Pinpoint the cell where the given text exists, returning its [x, y] midpoint coordinate. 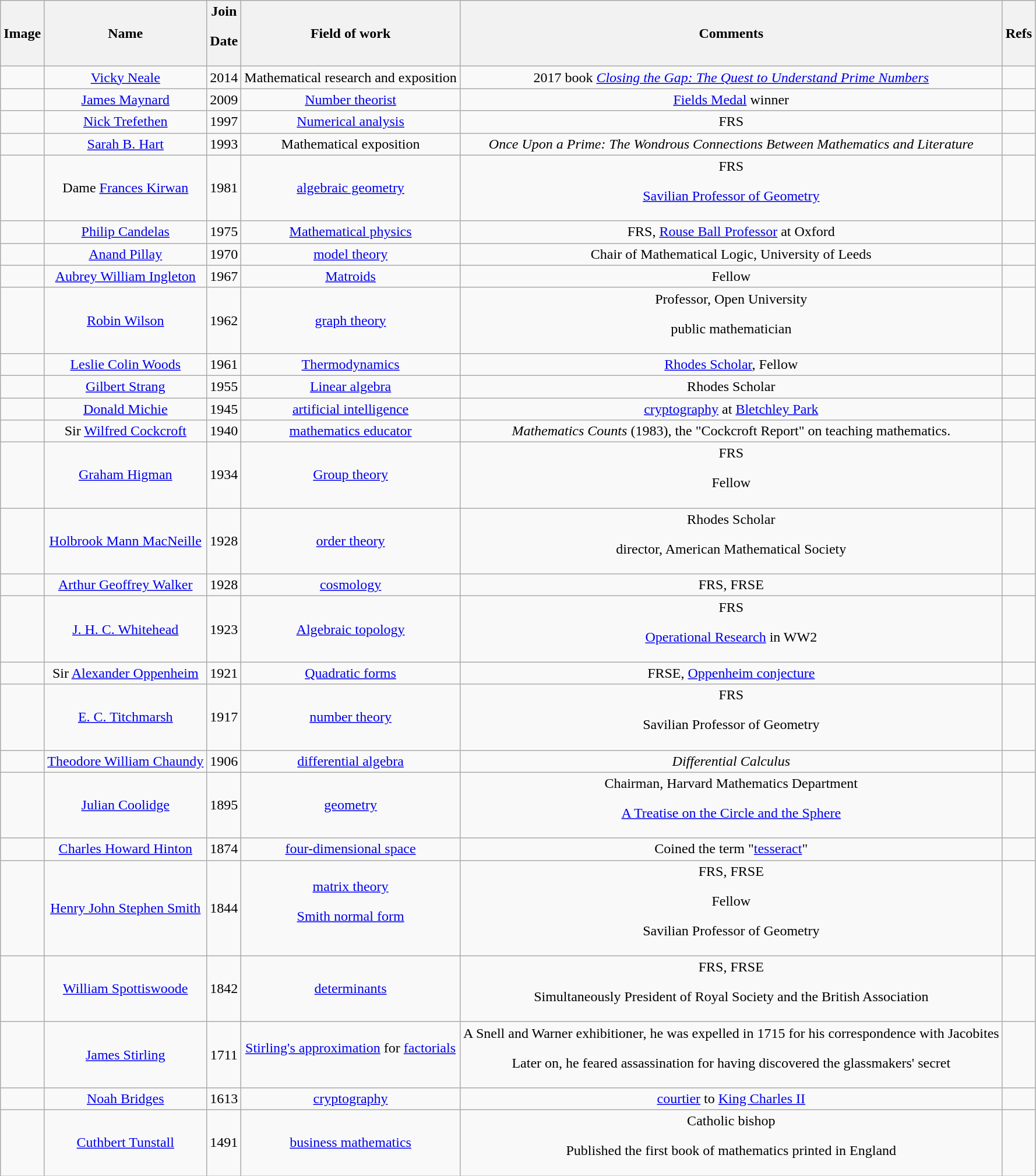
Differential Calculus [731, 761]
Holbrook Mann MacNeille [126, 541]
Cuthbert Tunstall [126, 1142]
cryptography at Bletchley Park [731, 409]
Field of work [351, 34]
cryptography [351, 1098]
1906 [224, 761]
1934 [224, 476]
Image [22, 34]
Fellow [731, 276]
1967 [224, 276]
model theory [351, 254]
Stirling's approximation for factorials [351, 1055]
Dame Frances Kirwan [126, 188]
Professor, Open Universitypublic mathematician [731, 321]
Philip Candelas [126, 232]
FRS, FRSE Simultaneously President of Royal Society and the British Association [731, 988]
1842 [224, 988]
Sir Alexander Oppenheim [126, 673]
courtier to King Charles II [731, 1098]
four-dimensional space [351, 849]
Theodore William Chaundy [126, 761]
Comments [731, 34]
1491 [224, 1142]
order theory [351, 541]
algebraic geometry [351, 188]
2009 [224, 100]
Coined the term "tesseract" [731, 849]
Charles Howard Hinton [126, 849]
Anand Pillay [126, 254]
1895 [224, 805]
Sir Wilfred Cockcroft [126, 431]
Graham Higman [126, 476]
JoinDate [224, 34]
1844 [224, 908]
cosmology [351, 585]
1613 [224, 1098]
FRSE, Oppenheim conjecture [731, 673]
Name [126, 34]
2014 [224, 78]
FRS, FRSEFellow Savilian Professor of Geometry [731, 908]
Algebraic topology [351, 629]
1970 [224, 254]
artificial intelligence [351, 409]
Vicky Neale [126, 78]
FRSFellow [731, 476]
FRSOperational Research in WW2 [731, 629]
Chair of Mathematical Logic, University of Leeds [731, 254]
2017 book Closing the Gap: The Quest to Understand Prime Numbers [731, 78]
1981 [224, 188]
Linear algebra [351, 386]
Thermodynamics [351, 364]
FRS [731, 122]
Once Upon a Prime: The Wondrous Connections Between Mathematics and Literature [731, 144]
William Spottiswoode [126, 988]
1921 [224, 673]
E. C. Titchmarsh [126, 717]
graph theory [351, 321]
1945 [224, 409]
Numerical analysis [351, 122]
1711 [224, 1055]
Chairman, Harvard Mathematics DepartmentA Treatise on the Circle and the Sphere [731, 805]
Mathematics Counts (1983), the "Cockcroft Report" on teaching mathematics. [731, 431]
number theory [351, 717]
differential algebra [351, 761]
1975 [224, 232]
Matroids [351, 276]
Aubrey William Ingleton [126, 276]
Nick Trefethen [126, 122]
Rhodes Scholar [731, 386]
1961 [224, 364]
Catholic bishopPublished the first book of mathematics printed in England [731, 1142]
J. H. C. Whitehead [126, 629]
Mathematical exposition [351, 144]
Robin Wilson [126, 321]
determinants [351, 988]
business mathematics [351, 1142]
Group theory [351, 476]
FRS, Rouse Ball Professor at Oxford [731, 232]
geometry [351, 805]
James Stirling [126, 1055]
Donald Michie [126, 409]
Henry John Stephen Smith [126, 908]
1874 [224, 849]
Noah Bridges [126, 1098]
FRS Savilian Professor of Geometry [731, 188]
Julian Coolidge [126, 805]
James Maynard [126, 100]
Sarah B. Hart [126, 144]
Quadratic forms [351, 673]
FRS, FRSE [731, 585]
Arthur Geoffrey Walker [126, 585]
Mathematical research and exposition [351, 78]
Mathematical physics [351, 232]
1962 [224, 321]
matrix theorySmith normal form [351, 908]
1917 [224, 717]
1923 [224, 629]
Fields Medal winner [731, 100]
mathematics educator [351, 431]
1993 [224, 144]
1955 [224, 386]
Number theorist [351, 100]
Refs [1019, 34]
1940 [224, 431]
Rhodes Scholar director, American Mathematical Society [731, 541]
FRSSavilian Professor of Geometry [731, 717]
Leslie Colin Woods [126, 364]
1997 [224, 122]
Rhodes Scholar, Fellow [731, 364]
Gilbert Strang [126, 386]
